Find where the given text appears and provide that cell's center as [X, Y] coordinate. 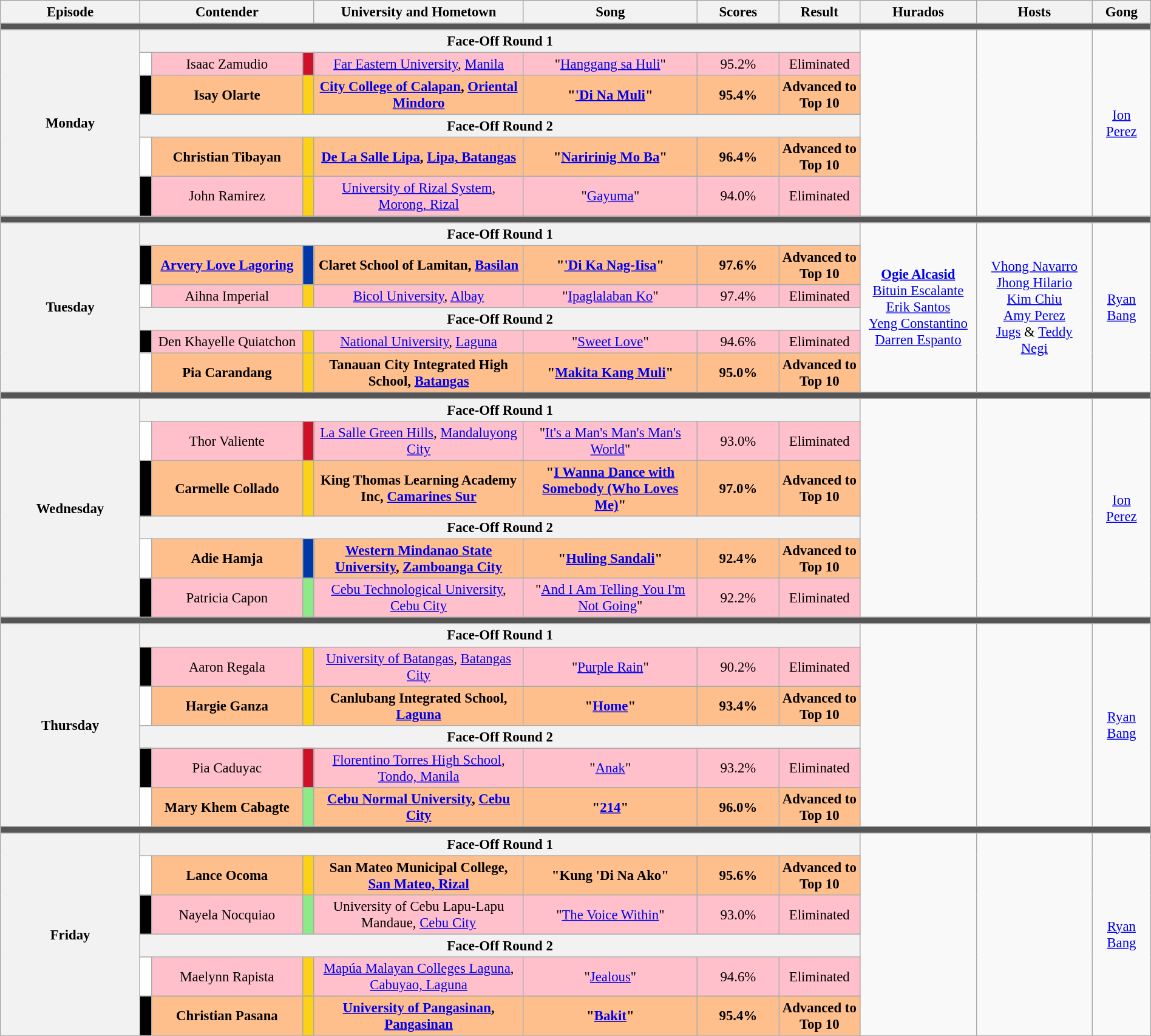
Arvery Love Lagoring [227, 265]
San Mateo Municipal College, San Mateo, Rizal [418, 876]
Patricia Capon [227, 598]
Tuesday [70, 307]
Isaac Zamudio [227, 64]
"The Voice Within" [611, 915]
"Makita Kang Muli" [611, 373]
95.0% [738, 373]
National University, Laguna [418, 342]
97.4% [738, 296]
Monday [70, 123]
Thor Valiente [227, 441]
"Gayuma" [611, 197]
King Thomas Learning Academy Inc, Camarines Sur [418, 489]
"'Di Ka Nag-Iisa" [611, 265]
Episode [70, 12]
"Purple Rain" [611, 667]
96.0% [738, 808]
Mapúa Malayan Colleges Laguna, Cabuyao, Laguna [418, 976]
John Ramirez [227, 197]
Maelynn Rapista [227, 976]
Mary Khem Cabagte [227, 808]
Christian Tibayan [227, 157]
"Naririnig Mo Ba" [611, 157]
Song [611, 12]
93.2% [738, 768]
University of Pangasinan, Pangasinan [418, 1017]
90.2% [738, 667]
94.0% [738, 197]
Hosts [1034, 12]
"'Di Na Muli" [611, 95]
Lance Ocoma [227, 876]
"Hanggang sa Huli" [611, 64]
University and Hometown [418, 12]
"Huling Sandali" [611, 559]
Western Mindanao State University, Zamboanga City [418, 559]
Hurados [918, 12]
Nayela Nocquiao [227, 915]
Claret School of Lamitan, Basilan [418, 265]
96.4% [738, 157]
Carmelle Collado [227, 489]
"214" [611, 808]
Christian Pasana [227, 1017]
Gong [1121, 12]
Aihna Imperial [227, 296]
Isay Olarte [227, 95]
97.6% [738, 265]
Adie Hamja [227, 559]
"It's a Man's Man's Man's World" [611, 441]
"Anak" [611, 768]
Cebu Technological University, Cebu City [418, 598]
Canlubang Integrated School, Laguna [418, 706]
"Kung 'Di Na Ako" [611, 876]
Scores [738, 12]
Contender [227, 12]
University of Batangas, Batangas City [418, 667]
Cebu Normal University, Cebu City [418, 808]
"And I Am Telling You I'm Not Going" [611, 598]
"I Wanna Dance with Somebody (Who Loves Me)" [611, 489]
95.6% [738, 876]
93.4% [738, 706]
University of Rizal System, Morong, Rizal [418, 197]
"Ipaglalaban Ko" [611, 296]
"Bakit" [611, 1017]
Thursday [70, 726]
Tanauan City Integrated High School, Batangas [418, 373]
Far Eastern University, Manila [418, 64]
Den Khayelle Quiatchon [227, 342]
Hargie Ganza [227, 706]
Pia Caduyac [227, 768]
University of Cebu Lapu-Lapu Mandaue, Cebu City [418, 915]
Bicol University, Albay [418, 296]
Florentino Torres High School, Tondo, Manila [418, 768]
Result [820, 12]
City College of Calapan, Oriental Mindoro [418, 95]
Wednesday [70, 508]
De La Salle Lipa, Lipa, Batangas [418, 157]
Friday [70, 935]
97.0% [738, 489]
92.2% [738, 598]
"Jealous" [611, 976]
Ogie AlcasidBituin EscalanteErik SantosYeng ConstantinoDarren Espanto [918, 307]
Vhong NavarroJhong HilarioKim ChiuAmy PerezJugs & TeddyNegi [1034, 307]
Aaron Regala [227, 667]
La Salle Green Hills, Mandaluyong City [418, 441]
Pia Carandang [227, 373]
95.2% [738, 64]
92.4% [738, 559]
"Home" [611, 706]
"Sweet Love" [611, 342]
